Identify which cell holds the provided text, then report its (x, y) central coordinate. 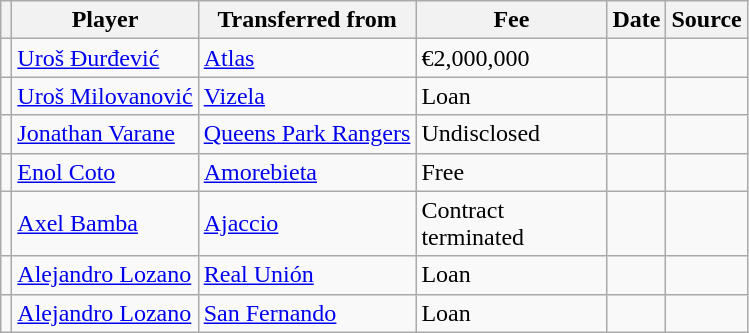
Undisclosed (512, 134)
San Fernando (307, 313)
Queens Park Rangers (307, 134)
Axel Bamba (105, 224)
Fee (512, 20)
Contract terminated (512, 224)
Atlas (307, 58)
Transferred from (307, 20)
Amorebieta (307, 172)
Vizela (307, 96)
Free (512, 172)
Date (636, 20)
€2,000,000 (512, 58)
Source (706, 20)
Ajaccio (307, 224)
Uroš Đurđević (105, 58)
Player (105, 20)
Uroš Milovanović (105, 96)
Jonathan Varane (105, 134)
Real Unión (307, 275)
Enol Coto (105, 172)
